From the cell containing the given text, extract its center point as (x, y) coordinate. 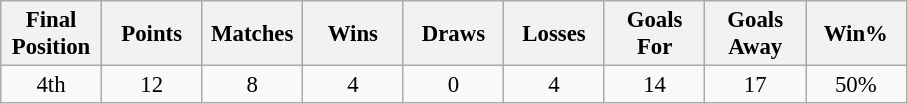
Final Position (52, 34)
0 (454, 85)
Matches (252, 34)
Wins (354, 34)
Points (152, 34)
Draws (454, 34)
12 (152, 85)
17 (756, 85)
8 (252, 85)
Win% (856, 34)
Goals Away (756, 34)
4th (52, 85)
14 (654, 85)
50% (856, 85)
Losses (554, 34)
Goals For (654, 34)
